Scan for the cell matching the given text and deliver its [x, y] coordinate at center. 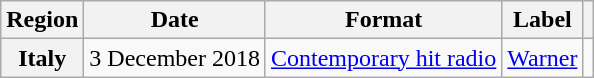
Contemporary hit radio [383, 58]
Format [383, 20]
Date [175, 20]
3 December 2018 [175, 58]
Italy [42, 58]
Warner [542, 58]
Region [42, 20]
Label [542, 20]
